Capture the cell that displays the provided text and extract its [X, Y] central coordinate. 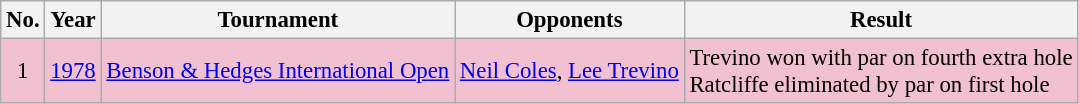
1 [23, 72]
Year [73, 20]
Trevino won with par on fourth extra holeRatcliffe eliminated by par on first hole [881, 72]
1978 [73, 72]
Benson & Hedges International Open [278, 72]
Tournament [278, 20]
Neil Coles, Lee Trevino [570, 72]
No. [23, 20]
Opponents [570, 20]
Result [881, 20]
